Output the [X, Y] coordinate of the center of the cell containing the given text.  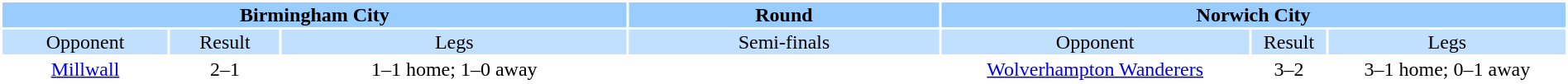
2–1 [225, 69]
Semi-finals [784, 42]
Birmingham City [314, 15]
1–1 home; 1–0 away [455, 69]
Millwall [85, 69]
Norwich City [1254, 15]
3–1 home; 0–1 away [1447, 69]
Wolverhampton Wanderers [1095, 69]
3–2 [1288, 69]
Round [784, 15]
